Capture the cell that displays the provided text and extract its [x, y] central coordinate. 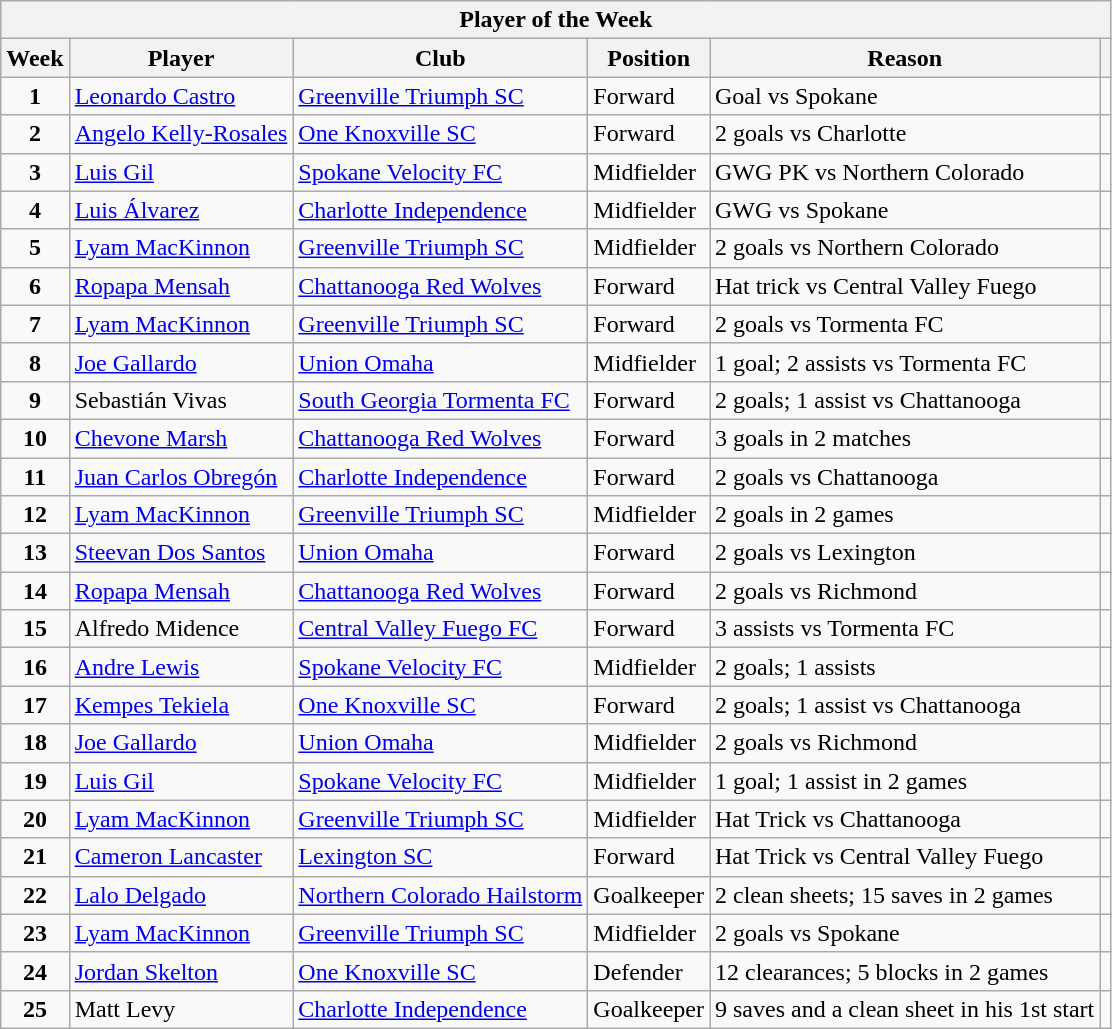
GWG vs Spokane [905, 210]
12 clearances; 5 blocks in 2 games [905, 971]
Juan Carlos Obregón [181, 477]
2 goals vs Charlotte [905, 134]
Jordan Skelton [181, 971]
2 goals vs Chattanooga [905, 477]
Matt Levy [181, 1009]
Week [35, 58]
3 goals in 2 matches [905, 438]
Steevan Dos Santos [181, 553]
8 [35, 362]
17 [35, 705]
25 [35, 1009]
4 [35, 210]
12 [35, 515]
3 assists vs Tormenta FC [905, 629]
9 [35, 400]
19 [35, 781]
Luis Álvarez [181, 210]
18 [35, 743]
2 goals; 1 assists [905, 667]
Leonardo Castro [181, 96]
2 goals vs Northern Colorado [905, 248]
Goal vs Spokane [905, 96]
11 [35, 477]
1 goal; 2 assists vs Tormenta FC [905, 362]
Northern Colorado Hailstorm [440, 895]
Kempes Tekiela [181, 705]
Player [181, 58]
5 [35, 248]
21 [35, 857]
24 [35, 971]
3 [35, 172]
2 clean sheets; 15 saves in 2 games [905, 895]
Reason [905, 58]
15 [35, 629]
Lalo Delgado [181, 895]
Andre Lewis [181, 667]
13 [35, 553]
10 [35, 438]
Club [440, 58]
1 [35, 96]
Lexington SC [440, 857]
2 goals in 2 games [905, 515]
Defender [649, 971]
2 [35, 134]
20 [35, 819]
Chevone Marsh [181, 438]
2 goals vs Lexington [905, 553]
Cameron Lancaster [181, 857]
14 [35, 591]
9 saves and a clean sheet in his 1st start [905, 1009]
Position [649, 58]
GWG PK vs Northern Colorado [905, 172]
6 [35, 286]
7 [35, 324]
Central Valley Fuego FC [440, 629]
2 goals vs Tormenta FC [905, 324]
Hat Trick vs Central Valley Fuego [905, 857]
Hat Trick vs Chattanooga [905, 819]
1 goal; 1 assist in 2 games [905, 781]
16 [35, 667]
South Georgia Tormenta FC [440, 400]
2 goals vs Spokane [905, 933]
Player of the Week [556, 20]
Sebastián Vivas [181, 400]
23 [35, 933]
Angelo Kelly-Rosales [181, 134]
Hat trick vs Central Valley Fuego [905, 286]
22 [35, 895]
Alfredo Midence [181, 629]
